Identify which cell holds the provided text, then report its [x, y] central coordinate. 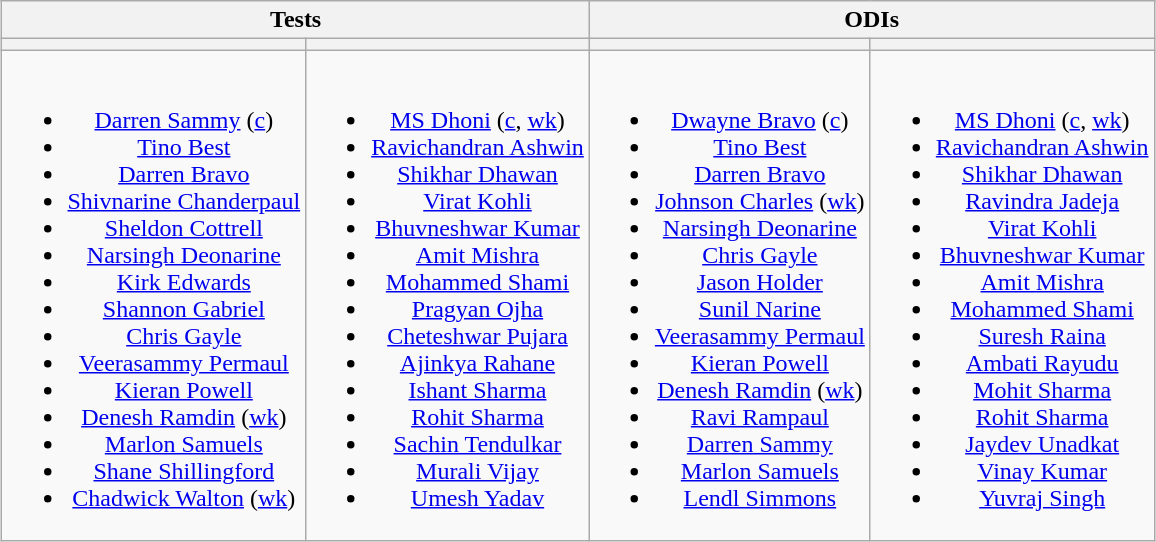
Tests [296, 20]
ODIs [872, 20]
